Return (X, Y) of the center of cell containing provided text 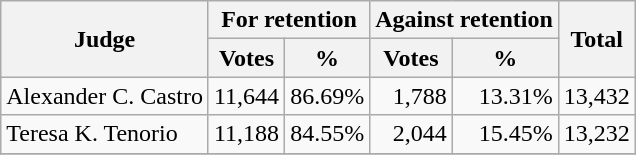
For retention (288, 20)
11,644 (246, 96)
13,432 (596, 96)
Teresa K. Tenorio (105, 134)
Against retention (464, 20)
84.55% (328, 134)
86.69% (328, 96)
15.45% (505, 134)
13.31% (505, 96)
2,044 (412, 134)
Total (596, 39)
11,188 (246, 134)
1,788 (412, 96)
13,232 (596, 134)
Alexander C. Castro (105, 96)
Judge (105, 39)
